Locate the cell with the specified text and output its [X, Y] center coordinate. 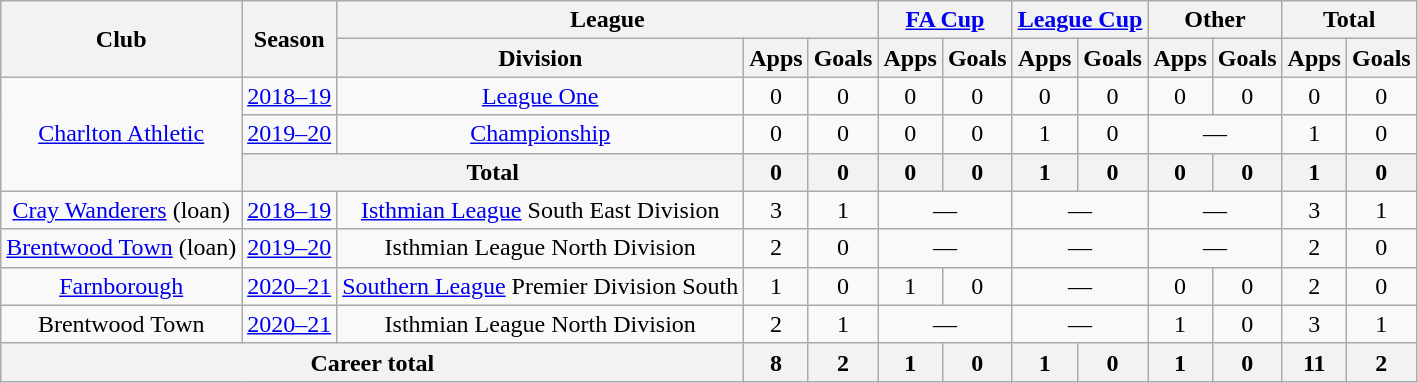
League Cup [1080, 20]
8 [776, 362]
Brentwood Town [122, 324]
FA Cup [945, 20]
Brentwood Town (loan) [122, 248]
League One [540, 96]
Championship [540, 134]
Southern League Premier Division South [540, 286]
League [608, 20]
Club [122, 39]
Division [540, 58]
Other [1215, 20]
Isthmian League South East Division [540, 210]
Cray Wanderers (loan) [122, 210]
Season [290, 39]
Charlton Athletic [122, 134]
Career total [372, 362]
11 [1314, 362]
Farnborough [122, 286]
